Detect which cell encompasses the target text, then output its [x, y] center coordinate. 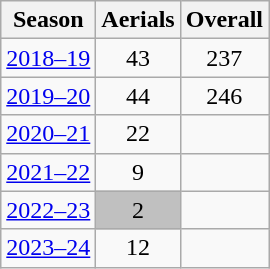
237 [224, 58]
2023–24 [48, 248]
Aerials [138, 20]
2022–23 [48, 210]
2021–22 [48, 172]
Season [48, 20]
9 [138, 172]
2 [138, 210]
44 [138, 96]
2019–20 [48, 96]
2020–21 [48, 134]
Overall [224, 20]
246 [224, 96]
43 [138, 58]
22 [138, 134]
12 [138, 248]
2018–19 [48, 58]
